From the cell containing the given text, extract its center point as (X, Y) coordinate. 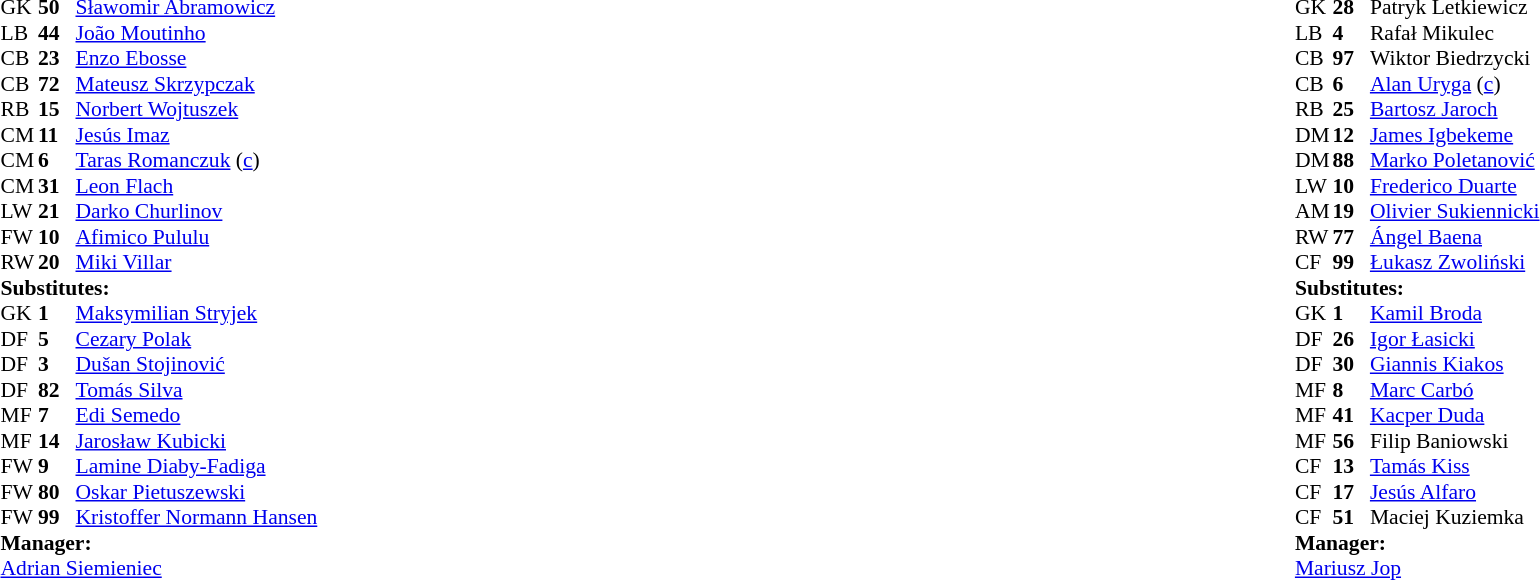
51 (1351, 517)
Miki Villar (197, 263)
12 (1351, 135)
9 (57, 467)
26 (1351, 339)
Igor Łasicki (1455, 339)
Tamás Kiss (1455, 467)
Dušan Stojinović (197, 365)
Taras Romanczuk (c) (197, 161)
15 (57, 109)
3 (57, 365)
Jesús Alfaro (1455, 492)
80 (57, 492)
Giannis Kiakos (1455, 365)
João Moutinho (197, 33)
Enzo Ebosse (197, 59)
Kacper Duda (1455, 415)
97 (1351, 59)
5 (57, 339)
Jarosław Kubicki (197, 441)
AM (1314, 211)
72 (57, 84)
7 (57, 415)
8 (1351, 390)
23 (57, 59)
Bartosz Jaroch (1455, 109)
Cezary Polak (197, 339)
Rafał Mikulec (1455, 33)
Filip Baniowski (1455, 441)
44 (57, 33)
Maksymilian Stryjek (197, 313)
Darko Churlinov (197, 211)
Norbert Wojtuszek (197, 109)
Jesús Imaz (197, 135)
Marc Carbó (1455, 390)
Leon Flach (197, 186)
Łukasz Zwoliński (1455, 263)
17 (1351, 492)
31 (57, 186)
41 (1351, 415)
Kamil Broda (1455, 313)
Ángel Baena (1455, 237)
Kristoffer Normann Hansen (197, 517)
Maciej Kuziemka (1455, 517)
4 (1351, 33)
Wiktor Biedrzycki (1455, 59)
77 (1351, 237)
Olivier Sukiennicki (1455, 211)
Oskar Pietuszewski (197, 492)
Lamine Diaby-Fadiga (197, 467)
82 (57, 390)
20 (57, 263)
56 (1351, 441)
Mateusz Skrzypczak (197, 84)
14 (57, 441)
Marko Poletanović (1455, 161)
13 (1351, 467)
Afimico Pululu (197, 237)
Alan Uryga (c) (1455, 84)
30 (1351, 365)
James Igbekeme (1455, 135)
Frederico Duarte (1455, 186)
11 (57, 135)
Tomás Silva (197, 390)
21 (57, 211)
19 (1351, 211)
Edi Semedo (197, 415)
25 (1351, 109)
88 (1351, 161)
